Detect which cell encompasses the target text, then output its [x, y] center coordinate. 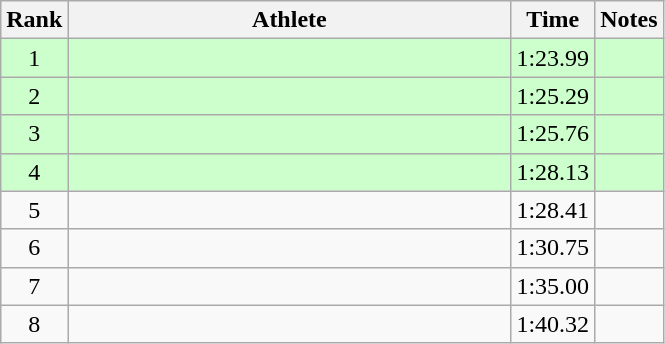
Rank [34, 20]
1:25.76 [553, 134]
1:28.13 [553, 172]
1 [34, 58]
Time [553, 20]
8 [34, 324]
6 [34, 248]
1:25.29 [553, 96]
1:35.00 [553, 286]
4 [34, 172]
Athlete [290, 20]
7 [34, 286]
1:28.41 [553, 210]
Notes [629, 20]
1:40.32 [553, 324]
3 [34, 134]
2 [34, 96]
1:23.99 [553, 58]
1:30.75 [553, 248]
5 [34, 210]
